Extract the [x, y] coordinate from the center of the cell holding the provided text.  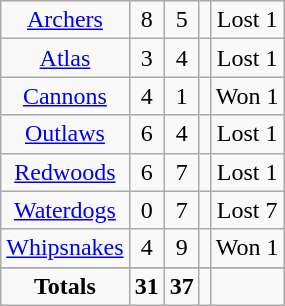
1 [182, 96]
5 [182, 20]
Lost 7 [247, 210]
Waterdogs [65, 210]
Redwoods [65, 172]
Cannons [65, 96]
Totals [65, 286]
Atlas [65, 58]
Archers [65, 20]
Whipsnakes [65, 248]
8 [146, 20]
31 [146, 286]
3 [146, 58]
37 [182, 286]
Outlaws [65, 134]
0 [146, 210]
9 [182, 248]
